Return [X, Y] of the center of cell containing provided text 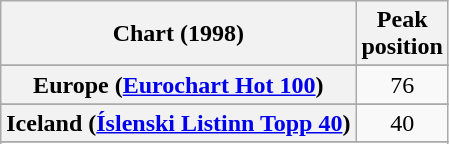
40 [402, 123]
Peakposition [402, 34]
Chart (1998) [178, 34]
Iceland (Íslenski Listinn Topp 40) [178, 123]
Europe (Eurochart Hot 100) [178, 85]
76 [402, 85]
